Return (X, Y) of the center of cell containing provided text 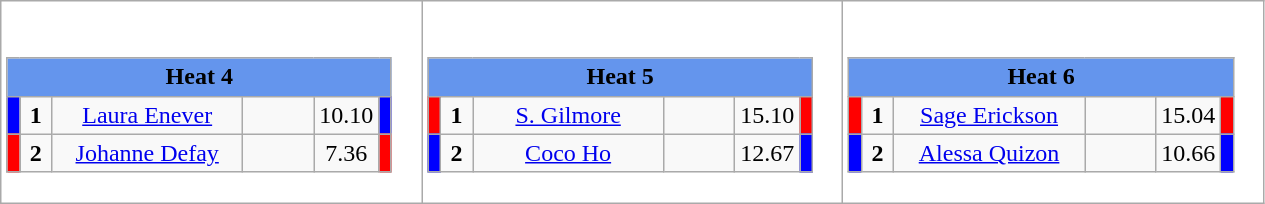
Heat 4 (199, 77)
Heat 4 1 Laura Enever 10.10 2 Johanne Defay 7.36 (212, 102)
10.66 (1188, 153)
Coco Ho (568, 153)
Alessa Quizon (990, 153)
10.10 (346, 115)
15.10 (768, 115)
Heat 5 1 S. Gilmore 15.10 2 Coco Ho 12.67 (632, 102)
Johanne Defay (148, 153)
12.67 (768, 153)
Laura Enever (148, 115)
Heat 6 1 Sage Erickson 15.04 2 Alessa Quizon 10.66 (1054, 102)
S. Gilmore (568, 115)
Heat 5 (620, 77)
15.04 (1188, 115)
Sage Erickson (990, 115)
7.36 (346, 153)
Heat 6 (1041, 77)
